Capture the cell that displays the provided text and extract its (X, Y) central coordinate. 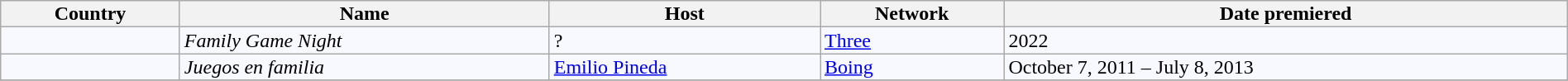
Date premiered (1285, 14)
Country (91, 14)
2022 (1285, 40)
Boing (912, 67)
Three (912, 40)
Network (912, 14)
? (685, 40)
Name (364, 14)
Emilio Pineda (685, 67)
Family Game Night (364, 40)
October 7, 2011 – July 8, 2013 (1285, 67)
Juegos en familia (364, 67)
Host (685, 14)
